Identify which cell holds the provided text, then report its [X, Y] central coordinate. 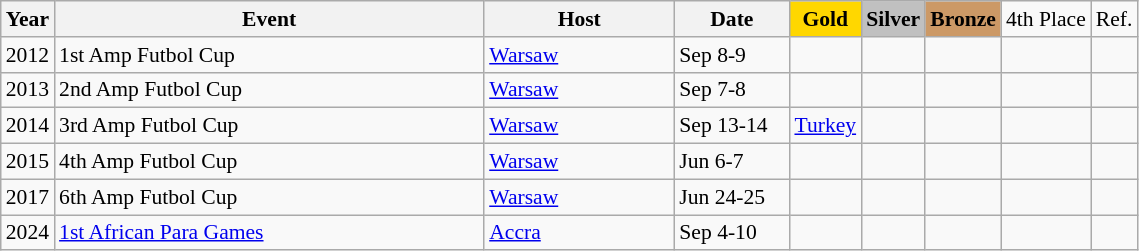
Ref. [1114, 19]
Sep 4-10 [732, 233]
Event [269, 19]
2017 [28, 197]
Sep 7-8 [732, 90]
Bronze [963, 19]
2024 [28, 233]
2012 [28, 55]
Turkey [825, 126]
1st Amp Futbol Cup [269, 55]
Year [28, 19]
2nd Amp Futbol Cup [269, 90]
4th Place [1046, 19]
4th Amp Futbol Cup [269, 162]
3rd Amp Futbol Cup [269, 126]
2013 [28, 90]
Accra [579, 233]
Date [732, 19]
2014 [28, 126]
Jun 6-7 [732, 162]
Jun 24-25 [732, 197]
6th Amp Futbol Cup [269, 197]
1st African Para Games [269, 233]
Sep 8-9 [732, 55]
Host [579, 19]
2015 [28, 162]
Silver [893, 19]
Gold [825, 19]
Sep 13-14 [732, 126]
